Find where the given text appears and provide that cell's center as (X, Y) coordinate. 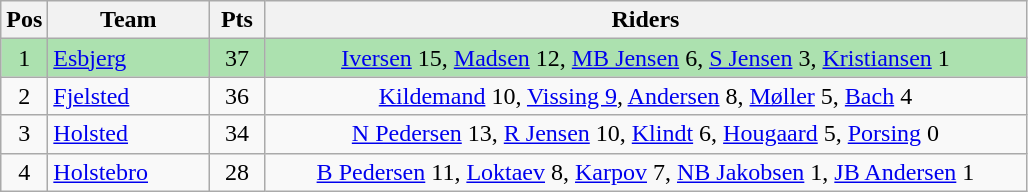
Holsted (128, 134)
Esbjerg (128, 58)
34 (237, 134)
Riders (646, 20)
Team (128, 20)
1 (24, 58)
3 (24, 134)
Kildemand 10, Vissing 9, Andersen 8, Møller 5, Bach 4 (646, 96)
Fjelsted (128, 96)
N Pedersen 13, R Jensen 10, Klindt 6, Hougaard 5, Porsing 0 (646, 134)
Pos (24, 20)
Holstebro (128, 172)
36 (237, 96)
4 (24, 172)
Iversen 15, Madsen 12, MB Jensen 6, S Jensen 3, Kristiansen 1 (646, 58)
2 (24, 96)
B Pedersen 11, Loktaev 8, Karpov 7, NB Jakobsen 1, JB Andersen 1 (646, 172)
28 (237, 172)
Pts (237, 20)
37 (237, 58)
